Scan for the cell matching the given text and deliver its (x, y) coordinate at center. 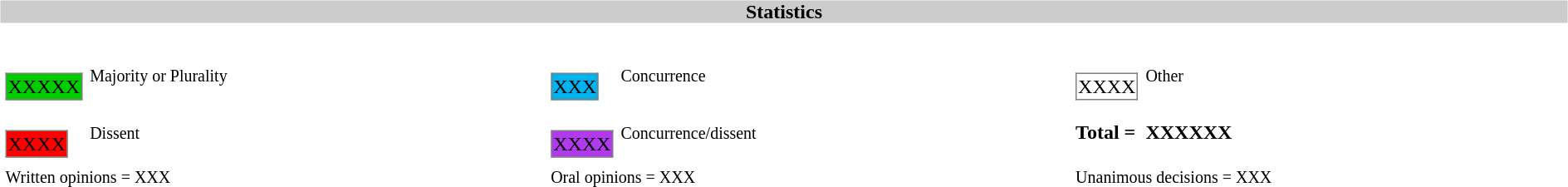
Statistics (784, 12)
Concurrence (844, 76)
Total = (1106, 132)
Majority or Plurality (316, 76)
Concurrence/dissent (844, 132)
Other (1354, 76)
Dissent (316, 132)
XXXXXX (1354, 132)
